Capture the cell that displays the provided text and extract its [x, y] central coordinate. 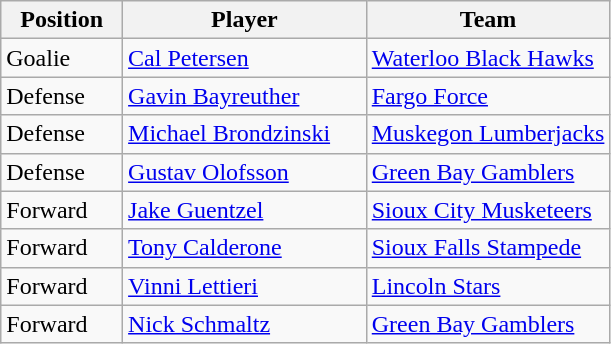
Muskegon Lumberjacks [488, 134]
Sioux Falls Stampede [488, 248]
Fargo Force [488, 96]
Michael Brondzinski [245, 134]
Gustav Olofsson [245, 172]
Player [245, 20]
Jake Guentzel [245, 210]
Position [62, 20]
Waterloo Black Hawks [488, 58]
Goalie [62, 58]
Team [488, 20]
Cal Petersen [245, 58]
Gavin Bayreuther [245, 96]
Vinni Lettieri [245, 286]
Sioux City Musketeers [488, 210]
Nick Schmaltz [245, 324]
Lincoln Stars [488, 286]
Tony Calderone [245, 248]
